Pinpoint the cell where the given text exists, returning its [X, Y] midpoint coordinate. 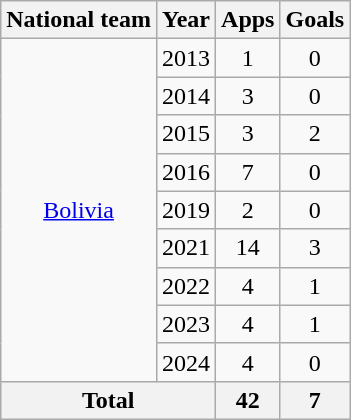
14 [248, 248]
2024 [186, 362]
National team [79, 20]
Goals [315, 20]
2015 [186, 134]
2021 [186, 248]
42 [248, 400]
2016 [186, 172]
2023 [186, 324]
2013 [186, 58]
2014 [186, 96]
Bolivia [79, 210]
2019 [186, 210]
2022 [186, 286]
Apps [248, 20]
Total [108, 400]
Year [186, 20]
